Capture the cell that displays the provided text and extract its (x, y) central coordinate. 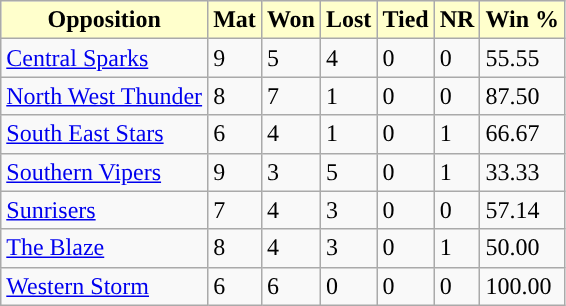
33.33 (522, 172)
87.50 (522, 96)
Lost (348, 20)
100.00 (522, 286)
Mat (235, 20)
57.14 (522, 210)
Win % (522, 20)
The Blaze (104, 248)
Western Storm (104, 286)
Southern Vipers (104, 172)
66.67 (522, 134)
South East Stars (104, 134)
NR (457, 20)
Opposition (104, 20)
Central Sparks (104, 58)
North West Thunder (104, 96)
Tied (406, 20)
Won (290, 20)
50.00 (522, 248)
Sunrisers (104, 210)
55.55 (522, 58)
